Scan for the cell matching the given text and deliver its [X, Y] coordinate at center. 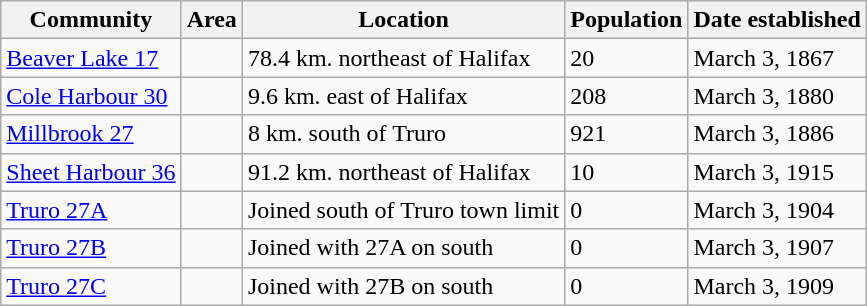
78.4 km. northeast of Halifax [403, 58]
Joined with 27B on south [403, 286]
March 3, 1867 [777, 58]
March 3, 1886 [777, 134]
Joined south of Truro town limit [403, 210]
Area [212, 20]
March 3, 1915 [777, 172]
Population [626, 20]
Millbrook 27 [91, 134]
10 [626, 172]
Joined with 27A on south [403, 248]
March 3, 1880 [777, 96]
20 [626, 58]
March 3, 1904 [777, 210]
Truro 27A [91, 210]
Truro 27B [91, 248]
Sheet Harbour 36 [91, 172]
9.6 km. east of Halifax [403, 96]
Truro 27C [91, 286]
Cole Harbour 30 [91, 96]
208 [626, 96]
March 3, 1909 [777, 286]
Beaver Lake 17 [91, 58]
Date established [777, 20]
8 km. south of Truro [403, 134]
March 3, 1907 [777, 248]
Location [403, 20]
91.2 km. northeast of Halifax [403, 172]
Community [91, 20]
921 [626, 134]
